Provide the (X, Y) coordinate of the cell's center where the given text is located.  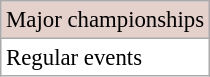
Major championships (106, 20)
Regular events (106, 58)
